Determine the (x, y) coordinate at the center of the cell enclosing the given text.  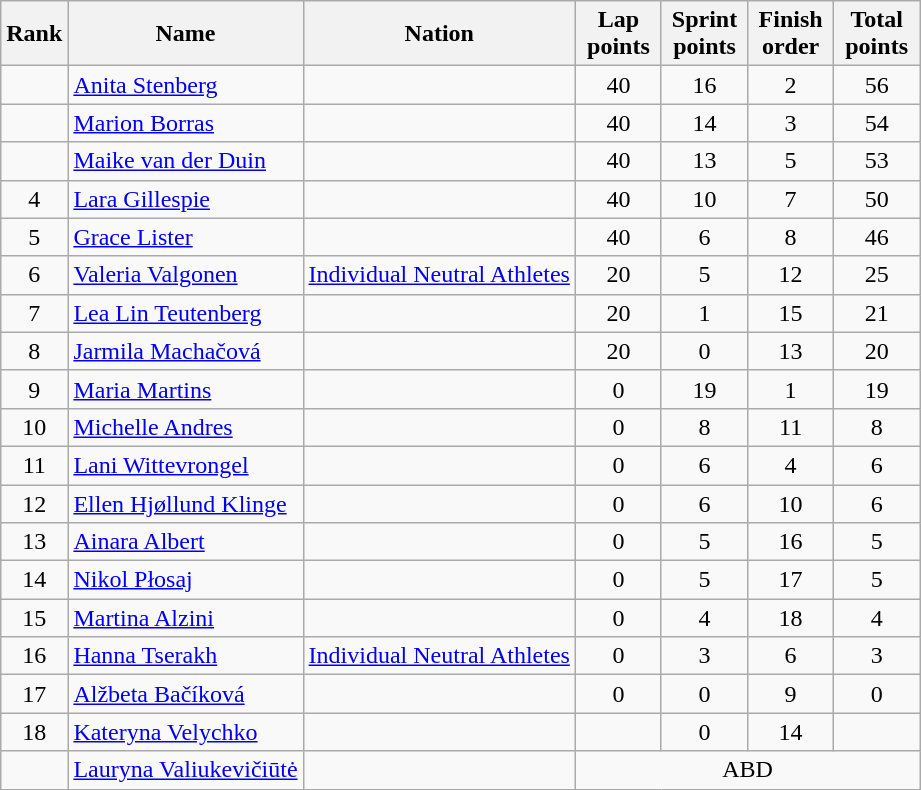
Maria Martins (186, 389)
Finish order (791, 34)
54 (877, 123)
Lap points (618, 34)
53 (877, 161)
56 (877, 85)
Lara Gillespie (186, 199)
Marion Borras (186, 123)
25 (877, 275)
Kateryna Velychko (186, 732)
Grace Lister (186, 237)
Hanna Tserakh (186, 656)
Nikol Płosaj (186, 580)
ABD (747, 770)
Lea Lin Teutenberg (186, 313)
Ainara Albert (186, 542)
Sprint points (704, 34)
21 (877, 313)
46 (877, 237)
Valeria Valgonen (186, 275)
50 (877, 199)
2 (791, 85)
Maike van der Duin (186, 161)
Anita Stenberg (186, 85)
Lauryna Valiukevičiūtė (186, 770)
Jarmila Machačová (186, 351)
Ellen Hjøllund Klinge (186, 503)
Martina Alzini (186, 618)
Nation (439, 34)
Total points (877, 34)
Name (186, 34)
Alžbeta Bačíková (186, 694)
Lani Wittevrongel (186, 465)
Rank (34, 34)
Michelle Andres (186, 427)
